Provide the [x, y] coordinate of the cell's center where the given text is located.  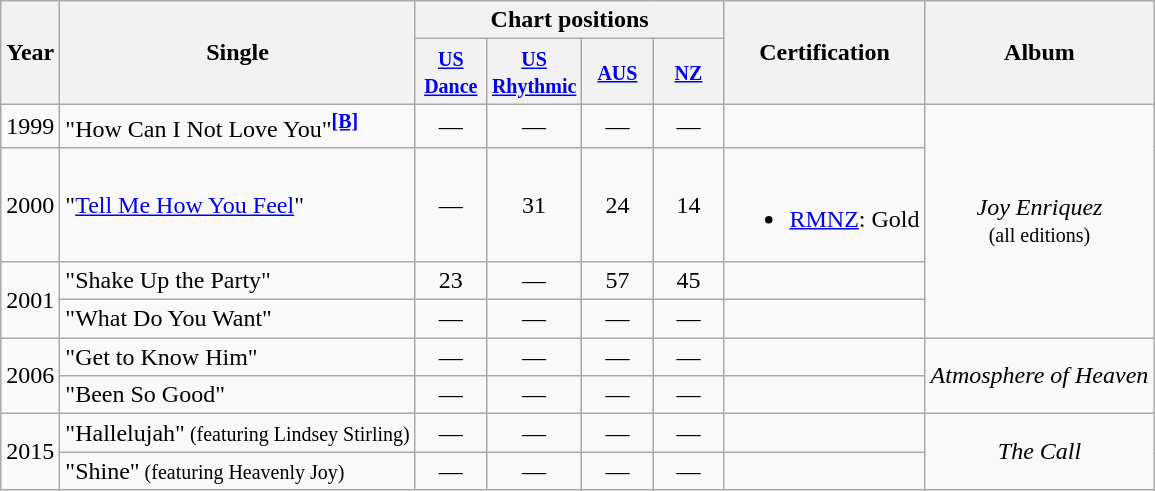
2000 [30, 204]
"How Can I Not Love You"[B] [238, 126]
Single [238, 52]
"Shake Up the Party" [238, 280]
Year [30, 52]
14 [688, 204]
Joy Enriquez(all editions) [1040, 221]
45 [688, 280]
USDance [450, 72]
"Hallelujah" (featuring Lindsey Stirling) [238, 433]
AUS [618, 72]
Atmosphere of Heaven [1040, 376]
NZ [688, 72]
"Shine" (featuring Heavenly Joy) [238, 471]
24 [618, 204]
"Get to Know Him" [238, 357]
"Been So Good" [238, 395]
"What Do You Want" [238, 319]
USRhythmic [534, 72]
"Tell Me How You Feel" [238, 204]
RMNZ: Gold [824, 204]
23 [450, 280]
31 [534, 204]
57 [618, 280]
Album [1040, 52]
Chart positions [570, 20]
2015 [30, 452]
2001 [30, 299]
Certification [824, 52]
The Call [1040, 452]
2006 [30, 376]
1999 [30, 126]
